Return (x, y) of the center of cell containing provided text 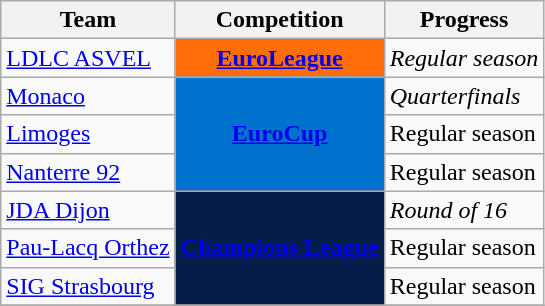
JDA Dijon (88, 210)
Limoges (88, 134)
Progress (464, 20)
Competition (280, 20)
Quarterfinals (464, 96)
Round of 16 (464, 210)
Nanterre 92 (88, 172)
LDLC ASVEL (88, 58)
Team (88, 20)
EuroLeague (280, 58)
EuroCup (280, 134)
Pau-Lacq Orthez (88, 248)
Champions League (280, 248)
Monaco (88, 96)
SIG Strasbourg (88, 286)
